Return the (X, Y) coordinate for the center point of the cell that contains the specified text.  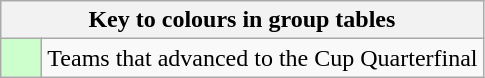
Key to colours in group tables (242, 20)
Teams that advanced to the Cup Quarterfinal (262, 58)
